From the cell containing the given text, extract its center point as [X, Y] coordinate. 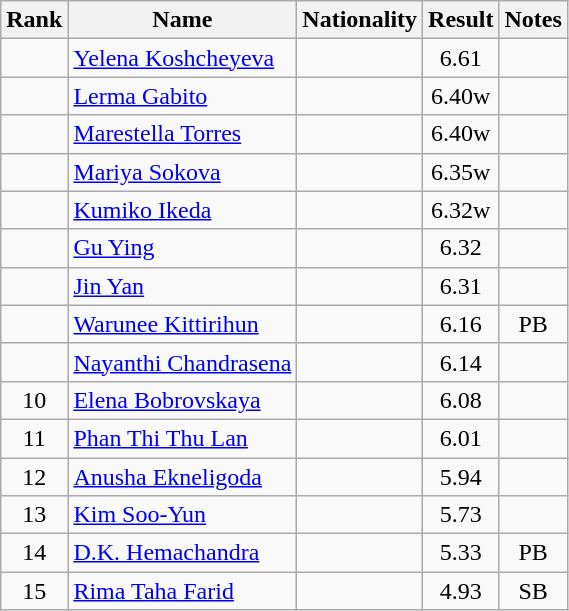
4.93 [461, 591]
Rima Taha Farid [182, 591]
Kim Soo-Yun [182, 515]
6.14 [461, 362]
Rank [34, 20]
6.32 [461, 248]
6.32w [461, 210]
Yelena Koshcheyeva [182, 58]
Result [461, 20]
Jin Yan [182, 286]
SB [533, 591]
6.31 [461, 286]
5.94 [461, 477]
5.73 [461, 515]
6.35w [461, 172]
6.16 [461, 324]
10 [34, 400]
Name [182, 20]
Lerma Gabito [182, 96]
Gu Ying [182, 248]
6.01 [461, 438]
Phan Thi Thu Lan [182, 438]
Marestella Torres [182, 134]
6.61 [461, 58]
D.K. Hemachandra [182, 553]
Warunee Kittirihun [182, 324]
Mariya Sokova [182, 172]
Kumiko Ikeda [182, 210]
Elena Bobrovskaya [182, 400]
13 [34, 515]
14 [34, 553]
5.33 [461, 553]
12 [34, 477]
15 [34, 591]
6.08 [461, 400]
Nayanthi Chandrasena [182, 362]
Anusha Ekneligoda [182, 477]
Nationality [360, 20]
11 [34, 438]
Notes [533, 20]
